Find where the given text appears and provide that cell's center as (x, y) coordinate. 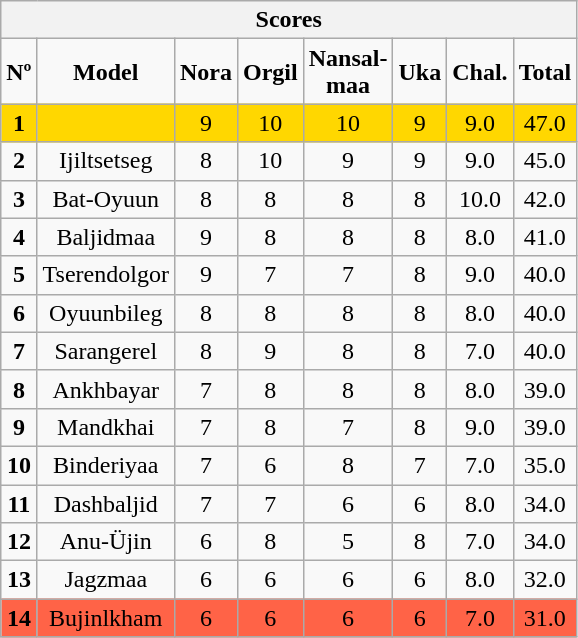
10.0 (480, 199)
Orgil (270, 72)
42.0 (545, 199)
12 (19, 542)
Tserendolgor (106, 275)
32.0 (545, 580)
Anu-Üjin (106, 542)
Mandkhai (106, 427)
14 (19, 618)
4 (19, 237)
Ijiltsetseg (106, 161)
Model (106, 72)
Bujinlkham (106, 618)
Chal. (480, 72)
3 (19, 199)
Scores (289, 20)
Baljidmaa (106, 237)
11 (19, 503)
31.0 (545, 618)
Bat-Oyuun (106, 199)
Jagzmaa (106, 580)
Sarangerel (106, 351)
Nansal-maa (348, 72)
Nº (19, 72)
Nora (206, 72)
41.0 (545, 237)
1 (19, 123)
35.0 (545, 465)
Binderiyaa (106, 465)
Dashbaljid (106, 503)
Oyuunbileg (106, 313)
Total (545, 72)
13 (19, 580)
45.0 (545, 161)
Uka (420, 72)
47.0 (545, 123)
Ankhbayar (106, 389)
2 (19, 161)
